Search for the cell housing the specified text and yield its [X, Y] center coordinate. 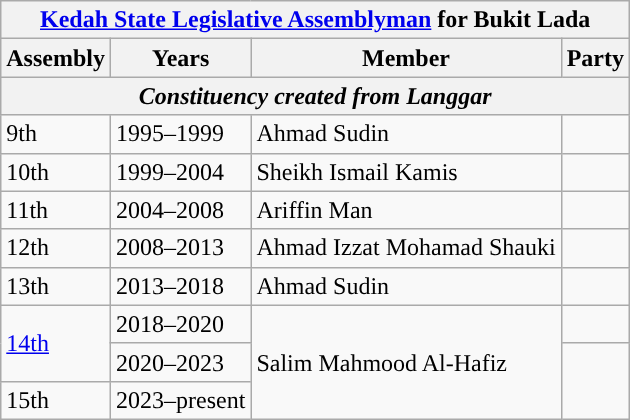
13th [56, 286]
12th [56, 248]
Member [406, 58]
Ariffin Man [406, 210]
2013–2018 [180, 286]
1995–1999 [180, 134]
2018–2020 [180, 324]
2020–2023 [180, 362]
11th [56, 210]
Sheikh Ismail Kamis [406, 172]
Party [595, 58]
9th [56, 134]
Kedah State Legislative Assemblyman for Bukit Lada [316, 20]
15th [56, 400]
Constituency created from Langgar [316, 96]
1999–2004 [180, 172]
2023–present [180, 400]
2004–2008 [180, 210]
14th [56, 343]
Assembly [56, 58]
Ahmad Izzat Mohamad Shauki [406, 248]
10th [56, 172]
Years [180, 58]
2008–2013 [180, 248]
Salim Mahmood Al-Hafiz [406, 362]
